Identify which cell holds the provided text, then report its [x, y] central coordinate. 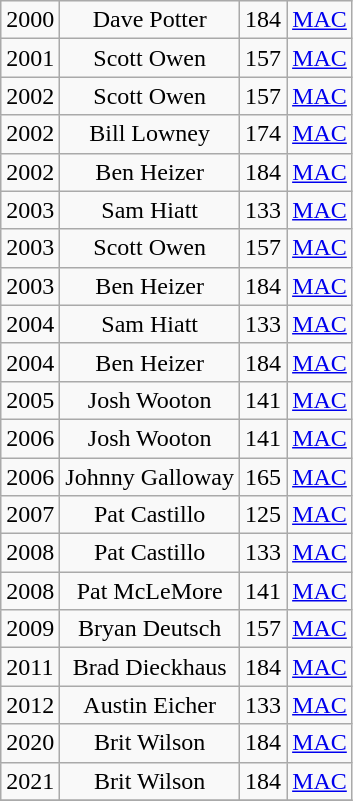
Brad Dieckhaus [150, 667]
2020 [30, 743]
2005 [30, 400]
Bryan Deutsch [150, 629]
2011 [30, 667]
2009 [30, 629]
174 [264, 134]
2012 [30, 705]
2001 [30, 58]
2007 [30, 515]
165 [264, 477]
2000 [30, 20]
Pat McLeMore [150, 591]
125 [264, 515]
Dave Potter [150, 20]
2021 [30, 781]
Austin Eicher [150, 705]
Johnny Galloway [150, 477]
Bill Lowney [150, 134]
